Locate the cell with the specified text and output its [X, Y] center coordinate. 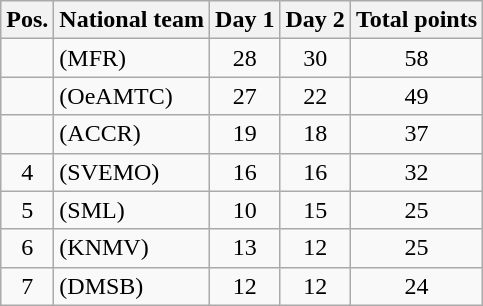
(DMSB) [132, 286]
28 [245, 58]
4 [28, 172]
(ACCR) [132, 134]
15 [315, 210]
Day 2 [315, 20]
National team [132, 20]
58 [416, 58]
(SVEMO) [132, 172]
Day 1 [245, 20]
30 [315, 58]
24 [416, 286]
6 [28, 248]
7 [28, 286]
22 [315, 96]
(KNMV) [132, 248]
Pos. [28, 20]
10 [245, 210]
(MFR) [132, 58]
32 [416, 172]
13 [245, 248]
27 [245, 96]
37 [416, 134]
(SML) [132, 210]
18 [315, 134]
(OeAMTC) [132, 96]
49 [416, 96]
19 [245, 134]
5 [28, 210]
Total points [416, 20]
